From the cell containing the given text, extract its center point as (X, Y) coordinate. 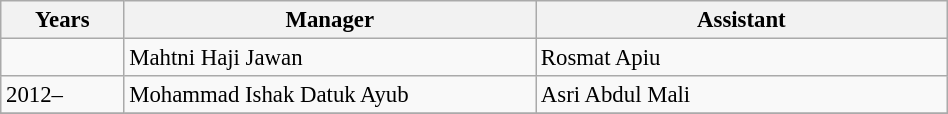
2012– (62, 95)
Assistant (742, 20)
Asri Abdul Mali (742, 95)
Mohammad Ishak Datuk Ayub (330, 95)
Manager (330, 20)
Mahtni Haji Jawan (330, 58)
Rosmat Apiu (742, 58)
Years (62, 20)
